Identify which cell holds the provided text, then report its (X, Y) central coordinate. 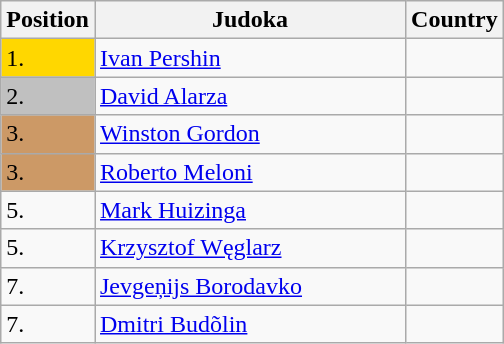
1. (48, 58)
Krzysztof Węglarz (250, 248)
Judoka (250, 20)
Jevgeņijs Borodavko (250, 286)
Winston Gordon (250, 134)
Dmitri Budõlin (250, 324)
Country (455, 20)
2. (48, 96)
Position (48, 20)
Roberto Meloni (250, 172)
Mark Huizinga (250, 210)
Ivan Pershin (250, 58)
David Alarza (250, 96)
